Output the [x, y] coordinate of the center of the cell containing the given text.  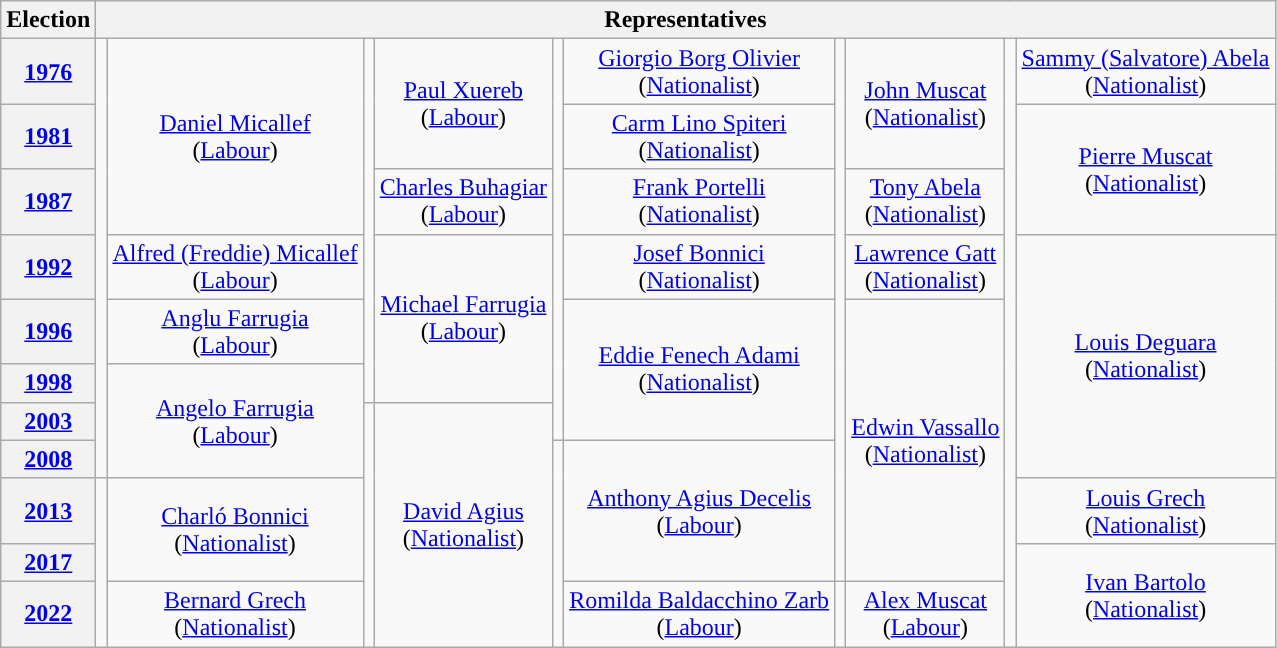
1992 [48, 266]
Michael Farrugia(Labour) [463, 318]
Carm Lino Spiteri(Nationalist) [700, 136]
Alfred (Freddie) Micallef(Labour) [235, 266]
Frank Portelli(Nationalist) [700, 202]
Representatives [686, 20]
Eddie Fenech Adami(Nationalist) [700, 370]
Pierre Muscat(Nationalist) [1146, 169]
2017 [48, 562]
2022 [48, 614]
1981 [48, 136]
Edwin Vassallo(Nationalist) [926, 440]
2003 [48, 421]
2013 [48, 510]
Sammy (Salvatore) Abela(Nationalist) [1146, 72]
1987 [48, 202]
2008 [48, 459]
Charló Bonnici(Nationalist) [235, 530]
Anglu Farrugia(Labour) [235, 332]
Louis Grech(Nationalist) [1146, 510]
David Agius(Nationalist) [463, 524]
Bernard Grech(Nationalist) [235, 614]
Anthony Agius Decelis(Labour) [700, 510]
Election [48, 20]
Daniel Micallef(Labour) [235, 136]
Romilda Baldacchino Zarb(Labour) [700, 614]
Angelo Farrugia(Labour) [235, 421]
Charles Buhagiar(Labour) [463, 202]
1976 [48, 72]
Lawrence Gatt(Nationalist) [926, 266]
Louis Deguara(Nationalist) [1146, 356]
Tony Abela(Nationalist) [926, 202]
Alex Muscat(Labour) [926, 614]
Giorgio Borg Olivier(Nationalist) [700, 72]
Ivan Bartolo(Nationalist) [1146, 594]
John Muscat(Nationalist) [926, 104]
Paul Xuereb(Labour) [463, 104]
1996 [48, 332]
1998 [48, 383]
Josef Bonnici(Nationalist) [700, 266]
